Capture the cell that displays the provided text and extract its [X, Y] central coordinate. 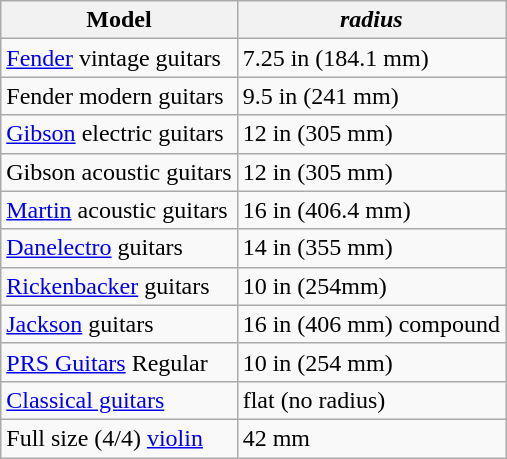
10 in (254 mm) [371, 362]
42 mm [371, 438]
Martin acoustic guitars [119, 210]
Full size (4/4) violin [119, 438]
14 in (355 mm) [371, 248]
Model [119, 20]
Danelectro guitars [119, 248]
flat (no radius) [371, 400]
Classical guitars [119, 400]
Gibson electric guitars [119, 134]
16 in (406.4 mm) [371, 210]
Fender vintage guitars [119, 58]
7.25 in (184.1 mm) [371, 58]
PRS Guitars Regular [119, 362]
16 in (406 mm) compound [371, 324]
Rickenbacker guitars [119, 286]
Jackson guitars [119, 324]
Fender modern guitars [119, 96]
9.5 in (241 mm) [371, 96]
radius [371, 20]
Gibson acoustic guitars [119, 172]
10 in (254mm) [371, 286]
